Capture the cell that displays the provided text and extract its [x, y] central coordinate. 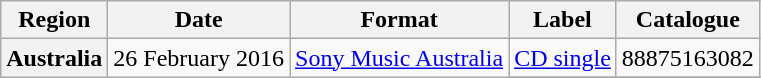
CD single [563, 58]
Sony Music Australia [400, 58]
Date [199, 20]
Australia [54, 58]
Catalogue [688, 20]
88875163082 [688, 58]
Format [400, 20]
Region [54, 20]
Label [563, 20]
26 February 2016 [199, 58]
